For the text-containing cell, return its midpoint in [X, Y] coordinate format. 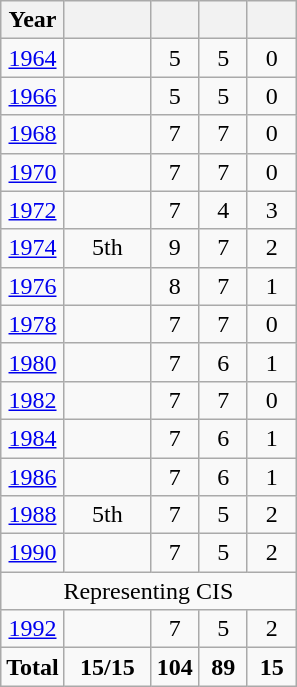
1964 [33, 58]
1966 [33, 96]
1990 [33, 553]
104 [174, 667]
1978 [33, 324]
Year [33, 20]
1988 [33, 515]
4 [224, 210]
1982 [33, 400]
Representing CIS [148, 591]
8 [174, 286]
15/15 [107, 667]
9 [174, 248]
15 [272, 667]
1980 [33, 362]
1976 [33, 286]
3 [272, 210]
1972 [33, 210]
1992 [33, 629]
1974 [33, 248]
1970 [33, 172]
1984 [33, 438]
1968 [33, 134]
1986 [33, 477]
89 [224, 667]
Total [33, 667]
